Return the [X, Y] coordinate for the center point of the cell that contains the specified text.  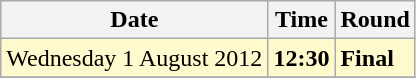
Time [302, 20]
Final [375, 58]
12:30 [302, 58]
Wednesday 1 August 2012 [134, 58]
Date [134, 20]
Round [375, 20]
